Identify which cell holds the provided text, then report its [X, Y] central coordinate. 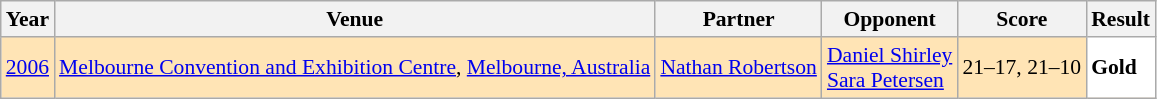
Gold [1120, 68]
Result [1120, 19]
Year [28, 19]
Score [1022, 19]
Opponent [890, 19]
Venue [354, 19]
Partner [738, 19]
Nathan Robertson [738, 68]
2006 [28, 68]
21–17, 21–10 [1022, 68]
Melbourne Convention and Exhibition Centre, Melbourne, Australia [354, 68]
Daniel Shirley Sara Petersen [890, 68]
